Return [x, y] of the center of cell containing provided text 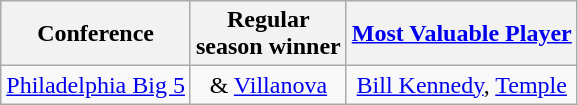
Regular season winner [268, 34]
Most Valuable Player [462, 34]
Philadelphia Big 5 [96, 85]
Bill Kennedy, Temple [462, 85]
& Villanova [268, 85]
Conference [96, 34]
